Detect which cell encompasses the target text, then output its (X, Y) center coordinate. 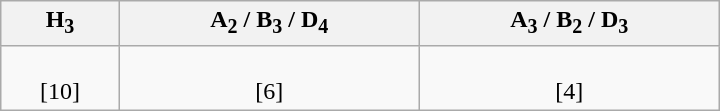
A2 / B3 / D4 (269, 23)
A3 / B2 / D3 (569, 23)
[4] (569, 78)
[6] (269, 78)
H3 (60, 23)
[10] (60, 78)
